Search for the cell housing the specified text and yield its (x, y) center coordinate. 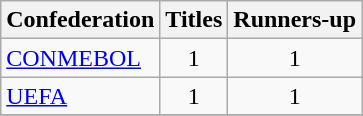
Runners-up (295, 20)
CONMEBOL (80, 58)
Confederation (80, 20)
UEFA (80, 96)
Titles (194, 20)
